Detect which cell encompasses the target text, then output its (X, Y) center coordinate. 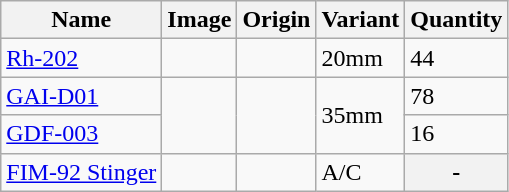
78 (456, 96)
Name (82, 20)
Rh-202 (82, 58)
Quantity (456, 20)
44 (456, 58)
20mm (360, 58)
GDF-003 (82, 134)
FIM-92 Stinger (82, 172)
35mm (360, 115)
16 (456, 134)
Origin (276, 20)
A/C (360, 172)
- (456, 172)
Image (200, 20)
Variant (360, 20)
GAI-D01 (82, 96)
